Provide the (X, Y) coordinate of the cell's center where the given text is located.  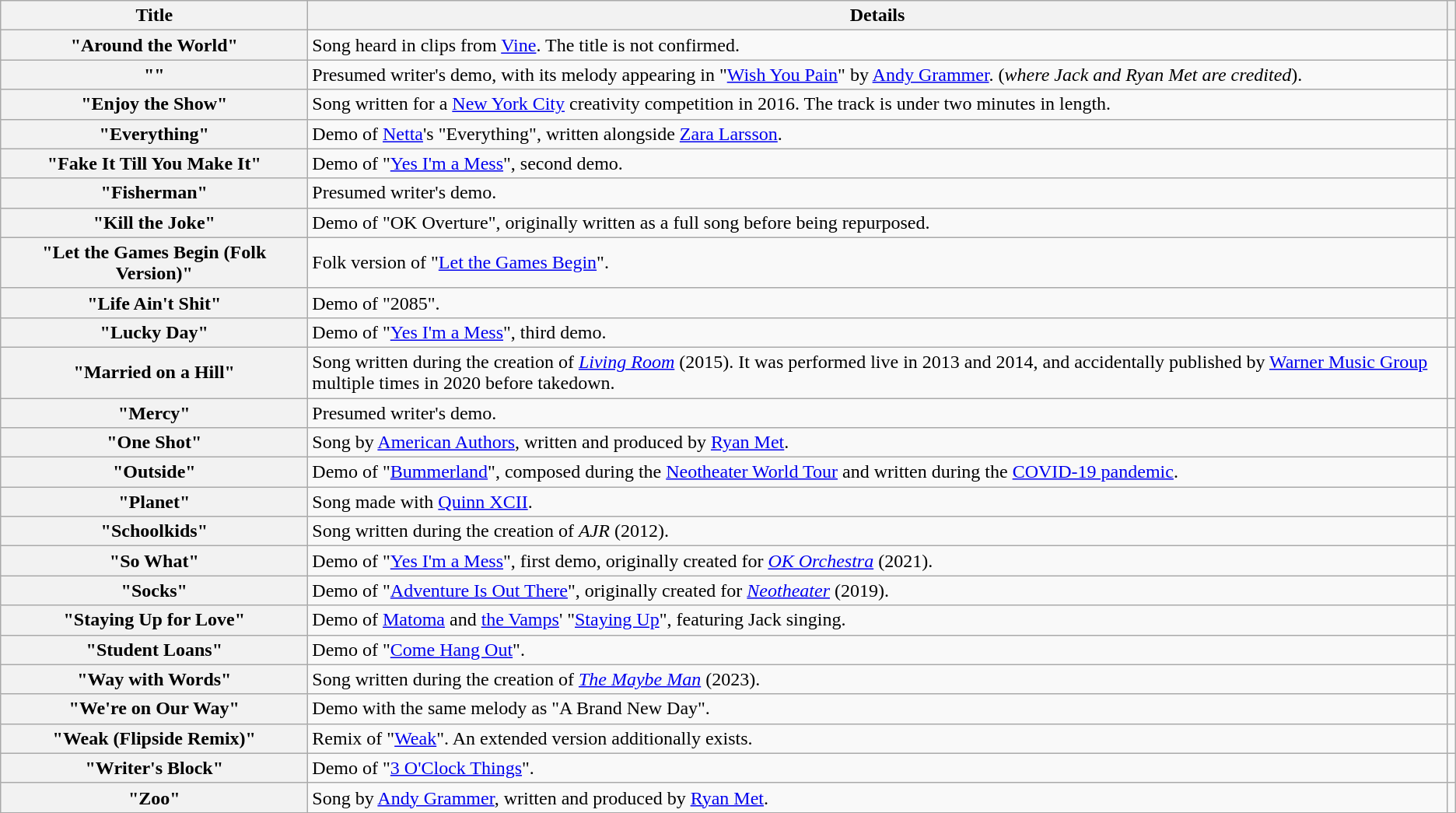
"Lucky Day" (154, 332)
"Fisherman" (154, 193)
"Weak (Flipside Remix)" (154, 738)
Remix of "Weak". An extended version additionally exists. (877, 738)
Demo of "Yes I'm a Mess", first demo, originally created for OK Orchestra (2021). (877, 561)
Song by American Authors, written and produced by Ryan Met. (877, 443)
"" (154, 75)
Demo of "Yes I'm a Mess", second demo. (877, 163)
"One Shot" (154, 443)
Song heard in clips from Vine. The title is not confirmed. (877, 45)
"We're on Our Way" (154, 709)
Song made with Quinn XCII. (877, 502)
Demo of Netta's "Everything", written alongside Zara Larsson. (877, 134)
Demo of "Yes I'm a Mess", third demo. (877, 332)
"Planet" (154, 502)
"Outside" (154, 472)
"Schoolkids" (154, 531)
Demo of "3 O'Clock Things". (877, 768)
Song written for a New York City creativity competition in 2016. The track is under two minutes in length. (877, 104)
Song written during the creation of The Maybe Man (2023). (877, 679)
"Zoo" (154, 797)
"Enjoy the Show" (154, 104)
Title (154, 16)
Folk version of "Let the Games Begin". (877, 263)
"Fake It Till You Make It" (154, 163)
"Writer's Block" (154, 768)
"Socks" (154, 590)
Details (877, 16)
"Life Ain't Shit" (154, 303)
"Staying Up for Love" (154, 620)
Song by Andy Grammer, written and produced by Ryan Met. (877, 797)
Demo of "OK Overture", originally written as a full song before being repurposed. (877, 223)
"Married on a Hill" (154, 372)
Presumed writer's demo, with its melody appearing in "Wish You Pain" by Andy Grammer. (where Jack and Ryan Met are credited). (877, 75)
"Way with Words" (154, 679)
"Mercy" (154, 413)
Demo of "Bummerland", composed during the Neotheater World Tour and written during the COVID-19 pandemic. (877, 472)
Demo of Matoma and the Vamps' "Staying Up", featuring Jack singing. (877, 620)
Demo with the same melody as "A Brand New Day". (877, 709)
"Around the World" (154, 45)
"Everything" (154, 134)
"Let the Games Begin (Folk Version)" (154, 263)
Song written during the creation of AJR (2012). (877, 531)
Demo of "Come Hang Out". (877, 650)
"So What" (154, 561)
Demo of "Adventure Is Out There", originally created for Neotheater (2019). (877, 590)
Demo of "2085". (877, 303)
"Student Loans" (154, 650)
"Kill the Joke" (154, 223)
